For the text-containing cell, return its midpoint in [x, y] coordinate format. 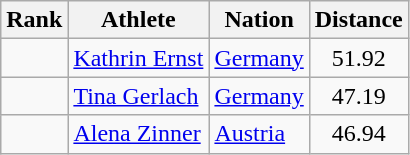
Athlete [138, 20]
46.94 [358, 134]
Alena Zinner [138, 134]
Distance [358, 20]
Rank [34, 20]
Austria [259, 134]
Nation [259, 20]
Tina Gerlach [138, 96]
51.92 [358, 58]
47.19 [358, 96]
Kathrin Ernst [138, 58]
